Provide the [X, Y] coordinate of the cell's center where the given text is located.  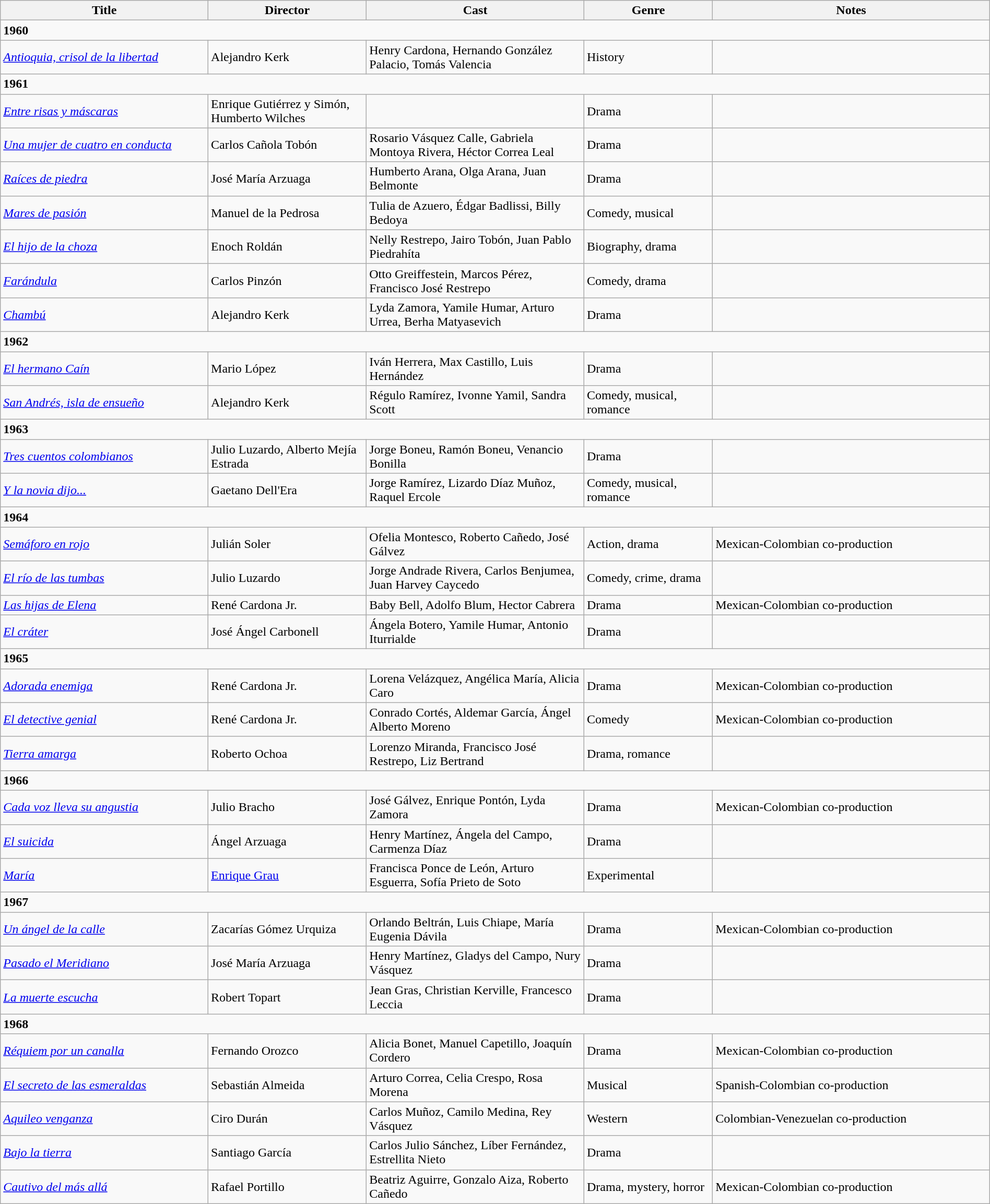
Comedy, crime, drama [648, 578]
1966 [495, 780]
Cast [475, 10]
1960 [495, 30]
El secreto de las esmeraldas [104, 1084]
Henry Martínez, Gladys del Campo, Nury Vásquez [475, 963]
Alicia Bonet, Manuel Capetillo, Joaquín Cordero [475, 1051]
1968 [495, 1024]
1962 [495, 341]
Antioquia, crisol de la libertad [104, 57]
Julio Bracho [287, 807]
Sebastián Almeida [287, 1084]
Henry Martínez, Ángela del Campo, Carmenza Díaz [475, 841]
Carlos Pinzón [287, 281]
Las hijas de Elena [104, 605]
Experimental [648, 876]
Lorenzo Miranda, Francisco José Restrepo, Liz Bertrand [475, 754]
Un ángel de la calle [104, 929]
Jorge Andrade Rivera, Carlos Benjumea, Juan Harvey Caycedo [475, 578]
Lorena Velázquez, Angélica María, Alicia Caro [475, 686]
Carlos Julio Sánchez, Líber Fernández, Estrellita Nieto [475, 1152]
Fernando Orozco [287, 1051]
Una mujer de cuatro en conducta [104, 145]
Otto Greiffestein, Marcos Pérez, Francisco José Restrepo [475, 281]
Julián Soler [287, 544]
Roberto Ochoa [287, 754]
José Gálvez, Enrique Pontón, Lyda Zamora [475, 807]
Mares de pasión [104, 213]
Enoch Roldán [287, 246]
Tres cuentos colombianos [104, 456]
Lyda Zamora, Yamile Humar, Arturo Urrea, Berha Matyasevich [475, 314]
Action, drama [648, 544]
Chambú [104, 314]
Manuel de la Pedrosa [287, 213]
Conrado Cortés, Aldemar García, Ángel Alberto Moreno [475, 719]
El hermano Caín [104, 368]
Beatriz Aguirre, Gonzalo Aiza, Roberto Cañedo [475, 1187]
Biography, drama [648, 246]
Adorada enemiga [104, 686]
Baby Bell, Adolfo Blum, Hector Cabrera [475, 605]
José Ángel Carbonell [287, 631]
Julio Luzardo, Alberto Mejía Estrada [287, 456]
Carlos Cañola Tobón [287, 145]
Spanish-Colombian co-production [851, 1084]
Aquileo venganza [104, 1119]
La muerte escucha [104, 997]
Y la novia dijo... [104, 491]
Nelly Restrepo, Jairo Tobón, Juan Pablo Piedrahíta [475, 246]
Réquiem por un canalla [104, 1051]
Iván Herrera, Max Castillo, Luis Hernández [475, 368]
Ofelia Montesco, Roberto Cañedo, José Gálvez [475, 544]
Colombian-Venezuelan co-production [851, 1119]
Régulo Ramírez, Ivonne Yamil, Sandra Scott [475, 403]
Ciro Durán [287, 1119]
Julio Luzardo [287, 578]
María [104, 876]
Notes [851, 10]
Genre [648, 10]
Bajo la tierra [104, 1152]
1967 [495, 902]
1961 [495, 84]
Western [648, 1119]
El suicida [104, 841]
Gaetano Dell'Era [287, 491]
Jean Gras, Christian Kerville, Francesco Leccia [475, 997]
Title [104, 10]
Arturo Correa, Celia Crespo, Rosa Morena [475, 1084]
Cada voz lleva su angustia [104, 807]
El detective genial [104, 719]
Musical [648, 1084]
Farándula [104, 281]
Comedy, musical [648, 213]
Humberto Arana, Olga Arana, Juan Belmonte [475, 178]
Zacarías Gómez Urquiza [287, 929]
Entre risas y máscaras [104, 111]
Raíces de piedra [104, 178]
Rafael Portillo [287, 1187]
Comedy, drama [648, 281]
Henry Cardona, Hernando González Palacio, Tomás Valencia [475, 57]
Pasado el Meridiano [104, 963]
Comedy [648, 719]
Ángel Arzuaga [287, 841]
Francisca Ponce de León, Arturo Esguerra, Sofía Prieto de Soto [475, 876]
Ángela Botero, Yamile Humar, Antonio Iturrialde [475, 631]
Enrique Grau [287, 876]
Drama, mystery, horror [648, 1187]
1963 [495, 430]
Tierra amarga [104, 754]
Semáforo en rojo [104, 544]
Santiago García [287, 1152]
1964 [495, 517]
Enrique Gutiérrez y Simón, Humberto Wilches [287, 111]
El río de las tumbas [104, 578]
Rosario Vásquez Calle, Gabriela Montoya Rivera, Héctor Correa Leal [475, 145]
Robert Topart [287, 997]
Cautivo del más allá [104, 1187]
Drama, romance [648, 754]
Jorge Ramírez, Lizardo Díaz Muñoz, Raquel Ercole [475, 491]
Tulia de Azuero, Édgar Badlissi, Billy Bedoya [475, 213]
Mario López [287, 368]
San Andrés, isla de ensueño [104, 403]
Orlando Beltrán, Luis Chiape, María Eugenia Dávila [475, 929]
El hijo de la choza [104, 246]
Carlos Muñoz, Camilo Medina, Rey Vásquez [475, 1119]
El cráter [104, 631]
1965 [495, 659]
Director [287, 10]
History [648, 57]
Jorge Boneu, Ramón Boneu, Venancio Bonilla [475, 456]
